From the cell containing the given text, extract its center point as (X, Y) coordinate. 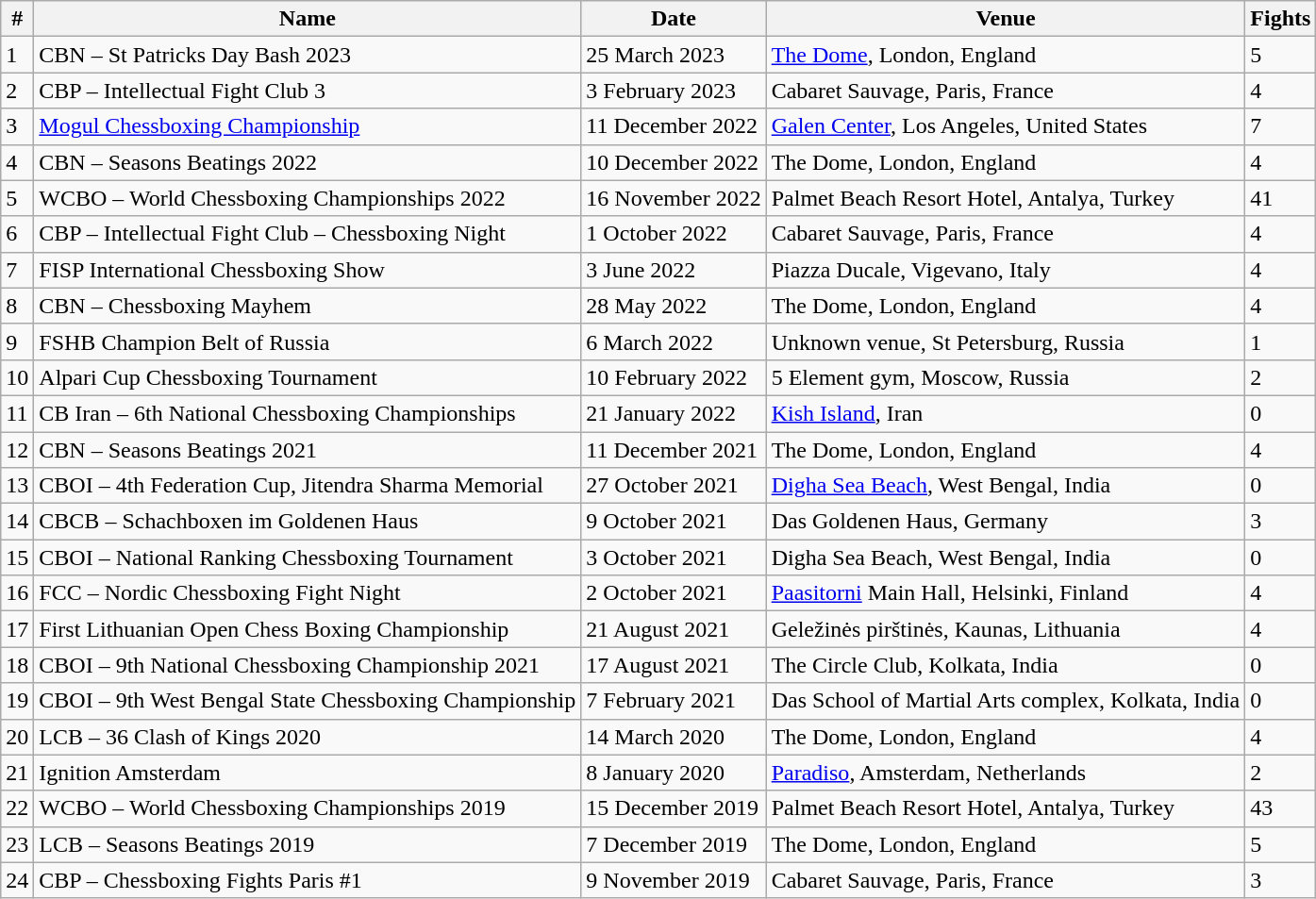
FSHB Champion Belt of Russia (308, 341)
3 October 2021 (674, 558)
18 (17, 665)
Paradiso, Amsterdam, Netherlands (1006, 773)
11 (17, 413)
CBN – Seasons Beatings 2021 (308, 450)
CBOI – 9th West Bengal State Chessboxing Championship (308, 701)
21 (17, 773)
CBN – Seasons Beatings 2022 (308, 162)
CBOI – National Ranking Chessboxing Tournament (308, 558)
Venue (1006, 19)
8 January 2020 (674, 773)
14 March 2020 (674, 737)
8 (17, 306)
3 June 2022 (674, 270)
17 (17, 629)
27 October 2021 (674, 486)
14 (17, 522)
9 October 2021 (674, 522)
CBN – Chessboxing Mayhem (308, 306)
Galen Center, Los Angeles, United States (1006, 126)
20 (17, 737)
24 (17, 880)
The Circle Club, Kolkata, India (1006, 665)
Kish Island, Iran (1006, 413)
7 February 2021 (674, 701)
Alpari Cup Chessboxing Tournament (308, 377)
LCB – Seasons Beatings 2019 (308, 844)
12 (17, 450)
21 January 2022 (674, 413)
Fights (1281, 19)
CB Iran – 6th National Chessboxing Championships (308, 413)
10 (17, 377)
6 (17, 234)
Geležinės pirštinės, Kaunas, Lithuania (1006, 629)
16 November 2022 (674, 198)
CBP – Chessboxing Fights Paris #1 (308, 880)
9 November 2019 (674, 880)
10 February 2022 (674, 377)
CBP – Intellectual Fight Club 3 (308, 91)
25 March 2023 (674, 55)
CBN – St Patricks Day Bash 2023 (308, 55)
15 December 2019 (674, 808)
Piazza Ducale, Vigevano, Italy (1006, 270)
Date (674, 19)
22 (17, 808)
5 Element gym, Moscow, Russia (1006, 377)
# (17, 19)
15 (17, 558)
Das School of Martial Arts complex, Kolkata, India (1006, 701)
WCBO – World Chessboxing Championships 2019 (308, 808)
First Lithuanian Open Chess Boxing Championship (308, 629)
43 (1281, 808)
41 (1281, 198)
23 (17, 844)
FCC – Nordic Chessboxing Fight Night (308, 593)
9 (17, 341)
1 October 2022 (674, 234)
LCB – 36 Clash of Kings 2020 (308, 737)
11 December 2021 (674, 450)
CBOI – 9th National Chessboxing Championship 2021 (308, 665)
Name (308, 19)
13 (17, 486)
17 August 2021 (674, 665)
28 May 2022 (674, 306)
CBP – Intellectual Fight Club – Chessboxing Night (308, 234)
Ignition Amsterdam (308, 773)
11 December 2022 (674, 126)
Paasitorni Main Hall, Helsinki, Finland (1006, 593)
Mogul Chessboxing Championship (308, 126)
FISP International Chessboxing Show (308, 270)
Unknown venue, St Petersburg, Russia (1006, 341)
CBCB – Schachboxen im Goldenen Haus (308, 522)
6 March 2022 (674, 341)
19 (17, 701)
Das Goldenen Haus, Germany (1006, 522)
2 October 2021 (674, 593)
16 (17, 593)
CBOI – 4th Federation Cup, Jitendra Sharma Memorial (308, 486)
7 December 2019 (674, 844)
3 February 2023 (674, 91)
21 August 2021 (674, 629)
WCBO – World Chessboxing Championships 2022 (308, 198)
10 December 2022 (674, 162)
